Detect which cell encompasses the target text, then output its [x, y] center coordinate. 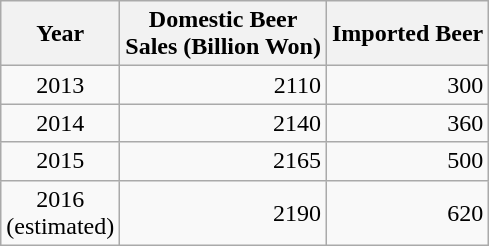
Imported Beer [407, 34]
2016(estimated) [60, 212]
2013 [60, 85]
2190 [224, 212]
2014 [60, 123]
2110 [224, 85]
Domestic BeerSales (Billion Won) [224, 34]
360 [407, 123]
2165 [224, 161]
500 [407, 161]
620 [407, 212]
2015 [60, 161]
2140 [224, 123]
Year [60, 34]
300 [407, 85]
